Search for the cell housing the specified text and yield its (X, Y) center coordinate. 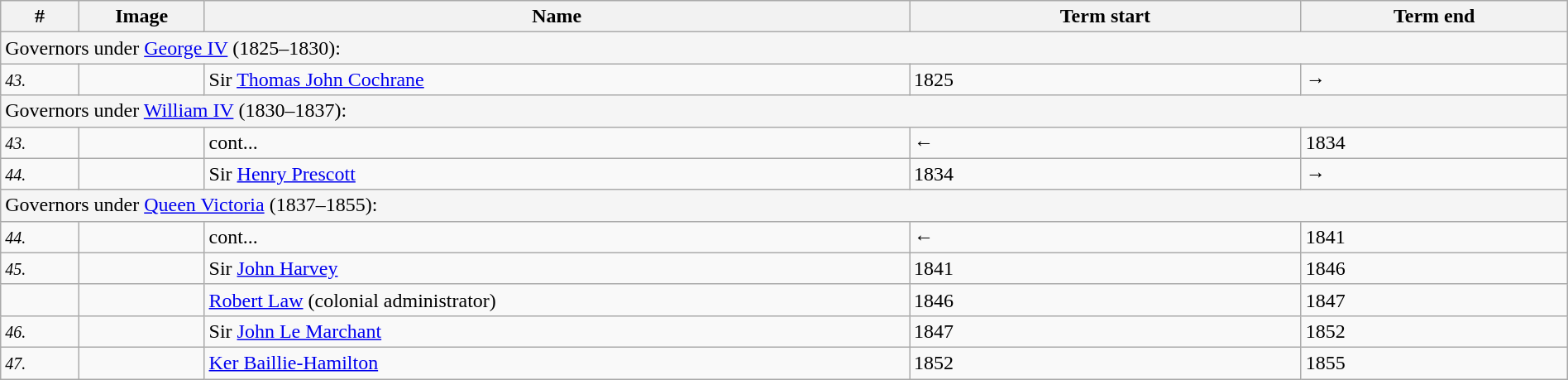
Sir Henry Prescott (557, 174)
47. (40, 363)
Sir Thomas John Cochrane (557, 79)
Ker Baillie-Hamilton (557, 363)
Governors under George IV (1825–1830): (784, 48)
Term start (1106, 17)
45. (40, 268)
1855 (1434, 363)
1825 (1106, 79)
Sir John Le Marchant (557, 331)
Robert Law (colonial administrator) (557, 300)
Term end (1434, 17)
Governors under Queen Victoria (1837–1855): (784, 205)
Governors under William IV (1830–1837): (784, 111)
# (40, 17)
Sir John Harvey (557, 268)
46. (40, 331)
Name (557, 17)
Image (141, 17)
